Extract the (x, y) coordinate from the center of the cell holding the provided text.  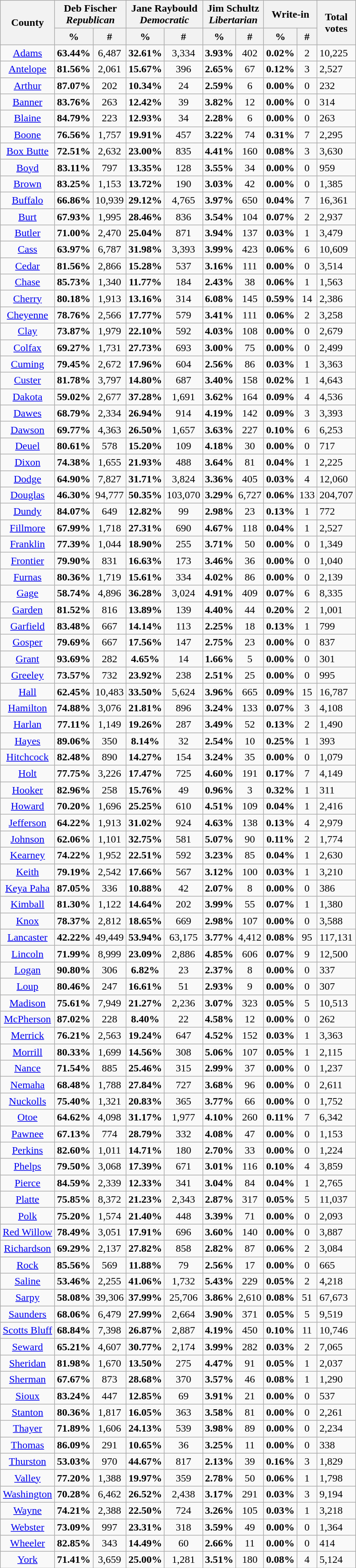
1,290 (336, 1380)
12,500 (336, 954)
4.08% (219, 1134)
2.87% (219, 1199)
154 (183, 757)
4.40% (219, 610)
158 (249, 380)
67.93% (74, 216)
3,210 (336, 872)
116 (249, 1167)
2,295 (336, 135)
3.01% (219, 1167)
3.96% (219, 691)
2,887 (183, 1330)
13.72% (145, 184)
457 (183, 135)
1,718 (109, 528)
Cuming (28, 364)
3,051 (109, 1232)
370 (183, 1380)
Otoe (28, 1117)
25,706 (183, 1298)
17.77% (145, 315)
8.14% (145, 741)
405 (249, 479)
914 (183, 413)
Blaine (28, 118)
19.91% (145, 135)
1,691 (183, 397)
Frontier (28, 561)
204,707 (336, 495)
797 (109, 167)
1,798 (336, 1478)
3.57% (219, 1380)
10 (249, 741)
687 (183, 380)
14.64% (145, 904)
2.13% (219, 1461)
1.66% (219, 659)
71.41% (74, 1560)
1,699 (109, 1052)
9,519 (336, 1314)
6,727 (249, 495)
255 (183, 544)
10,483 (109, 691)
152 (249, 1036)
315 (183, 1068)
79.69% (74, 642)
3.54% (219, 216)
Chase (28, 282)
4.60% (219, 774)
68.84% (74, 1330)
3.36% (219, 479)
0.25% (280, 741)
74.21% (74, 1510)
7,827 (109, 479)
21.81% (145, 708)
13.35% (145, 167)
Garfield (28, 626)
85.56% (74, 1265)
Arthur (28, 86)
3.94% (219, 233)
3.68% (219, 1085)
84.07% (74, 512)
Scotts Bluff (28, 1330)
858 (183, 1248)
Dawson (28, 429)
12.85% (145, 1396)
Lancaster (28, 937)
3.17% (219, 1494)
12.93% (145, 118)
20.83% (145, 1101)
County (28, 22)
2.99% (219, 1068)
23.31% (145, 1527)
86.09% (74, 1445)
71.00% (74, 233)
14.49% (145, 1543)
2,139 (336, 577)
39,306 (109, 1298)
223 (109, 118)
3,859 (336, 1167)
1,224 (336, 1150)
2,563 (109, 1036)
423 (249, 250)
79 (183, 1265)
19.24% (145, 1036)
11.77% (145, 282)
25.04% (145, 233)
8,999 (109, 954)
14.56% (145, 1052)
78.37% (74, 921)
227 (249, 429)
896 (183, 708)
1,101 (109, 839)
0.17% (280, 774)
3.03% (219, 184)
3.60% (219, 1232)
334 (183, 577)
Valley (28, 1478)
229 (249, 1281)
3.58% (219, 1412)
2,610 (249, 1298)
82.60% (74, 1150)
128 (183, 167)
7,949 (109, 1003)
4.91% (219, 593)
94,777 (109, 495)
35 (249, 757)
5.07% (219, 839)
650 (249, 200)
386 (336, 888)
610 (183, 806)
Hitchcock (28, 757)
71 (249, 1216)
Holt (28, 774)
3,659 (109, 1560)
323 (249, 1003)
837 (336, 642)
87 (249, 1248)
332 (183, 1134)
Pawnee (28, 1134)
2.75% (219, 642)
307 (336, 986)
Totalvotes (336, 22)
336 (109, 888)
75.40% (74, 1101)
2,470 (109, 233)
3.82% (219, 102)
Polk (28, 1216)
Kearney (28, 855)
16.63% (145, 561)
4,363 (109, 429)
1,817 (109, 1412)
26.52% (145, 1494)
21.40% (145, 1216)
995 (336, 675)
1,011 (109, 1150)
Write-in (290, 15)
Butler (28, 233)
52 (249, 724)
77.11% (74, 724)
53.03% (74, 1461)
46.30% (74, 495)
2.07% (219, 888)
26.94% (145, 413)
Stanton (28, 1412)
145 (249, 299)
6,253 (336, 429)
Red Willow (28, 1232)
693 (183, 348)
12.82% (145, 512)
6.08% (219, 299)
63.44% (74, 53)
4,098 (109, 1117)
3.64% (219, 462)
0.31% (280, 135)
2,937 (336, 216)
488 (183, 462)
2,115 (336, 1052)
2,137 (109, 1248)
28.46% (145, 216)
77.20% (74, 1478)
10.88% (145, 888)
Jefferson (28, 823)
44.67% (145, 1461)
83.24% (74, 1396)
19.26% (145, 724)
Sarpy (28, 1298)
90.80% (74, 970)
690 (183, 528)
58.74% (74, 593)
31.02% (145, 823)
Greeley (28, 675)
578 (109, 446)
80.18% (74, 299)
258 (109, 790)
8.40% (145, 1019)
Custer (28, 380)
108 (249, 331)
539 (183, 1429)
33 (249, 1150)
Clay (28, 331)
3.97% (219, 200)
55 (249, 904)
Richardson (28, 1248)
17 (249, 1265)
835 (183, 151)
160 (249, 151)
2,438 (183, 1494)
Fillmore (28, 528)
4.58% (219, 1019)
77.39% (74, 544)
2,664 (183, 1314)
18.65% (145, 921)
3.40% (219, 380)
14.27% (145, 757)
Jim SchultzLibertarian (233, 15)
1,490 (336, 724)
Deb FischerRepublican (90, 15)
0.59% (280, 299)
85.73% (74, 282)
2,093 (336, 1216)
308 (183, 1052)
2,886 (183, 954)
232 (336, 86)
1,079 (336, 757)
83.76% (74, 102)
72.51% (74, 151)
22.50% (145, 1510)
5,624 (183, 691)
Dodge (28, 479)
341 (183, 1183)
1,995 (109, 216)
37.28% (145, 397)
10,225 (336, 53)
1,952 (109, 855)
1,719 (109, 577)
343 (109, 1543)
3.55% (219, 167)
66.86% (74, 200)
173 (183, 561)
725 (183, 774)
27.84% (145, 1085)
2,234 (336, 1429)
647 (183, 1036)
Boyd (28, 167)
3.25% (219, 1445)
25 (249, 675)
12.42% (145, 102)
83.48% (74, 626)
38 (249, 282)
26.87% (145, 1330)
924 (183, 823)
63.97% (74, 250)
80.61% (74, 446)
142 (249, 413)
64.62% (74, 1117)
959 (336, 167)
Kimball (28, 904)
69.27% (74, 348)
113 (183, 626)
604 (183, 364)
337 (336, 970)
85 (249, 855)
90 (249, 839)
287 (183, 724)
Thomas (28, 1445)
238 (183, 675)
1,979 (109, 331)
69.77% (74, 429)
Boone (28, 135)
7,398 (109, 1330)
Keya Paha (28, 888)
1,574 (109, 1216)
Merrick (28, 1036)
67.13% (74, 1134)
59.02% (74, 397)
80.46% (74, 986)
31.98% (145, 250)
79.90% (74, 561)
Webster (28, 1527)
Dakota (28, 397)
649 (109, 512)
Wayne (28, 1510)
Deuel (28, 446)
37 (249, 1068)
Adams (28, 53)
2,979 (336, 823)
16,361 (336, 200)
69 (183, 1396)
3,076 (109, 708)
12.33% (145, 1183)
2,812 (109, 921)
67.99% (74, 528)
95 (307, 937)
2.43% (219, 282)
338 (336, 1445)
Saline (28, 1281)
1,044 (109, 544)
66 (249, 1101)
17.96% (145, 364)
Knox (28, 921)
Antelope (28, 69)
13.16% (145, 299)
1,149 (109, 724)
Thayer (28, 1429)
70.20% (74, 806)
2.82% (219, 1248)
Washington (28, 1494)
Colfax (28, 348)
11.88% (145, 1265)
96 (249, 1085)
396 (183, 69)
16.61% (145, 986)
Morrill (28, 1052)
25.25% (145, 806)
63,175 (183, 937)
3.86% (219, 1298)
73.87% (74, 331)
10,609 (336, 250)
184 (183, 282)
301 (336, 659)
18 (249, 626)
831 (109, 561)
Thurston (28, 1461)
15 (307, 691)
4.63% (219, 823)
1,237 (336, 1068)
76.21% (74, 1036)
31.71% (145, 479)
Lincoln (28, 954)
23.09% (145, 954)
50.35% (145, 495)
696 (183, 1232)
3,479 (336, 233)
1,670 (109, 1363)
3.62% (219, 397)
15.61% (145, 577)
3,824 (183, 479)
2.70% (219, 1150)
4,412 (249, 937)
79.50% (74, 1167)
2.65% (219, 69)
569 (109, 1265)
0.16% (280, 1461)
4,643 (336, 380)
1,696 (109, 806)
42.22% (74, 937)
22 (183, 1019)
Brown (28, 184)
24 (183, 86)
Johnson (28, 839)
73.57% (74, 675)
Nemaha (28, 1085)
4,896 (109, 593)
27.73% (145, 348)
1,788 (109, 1085)
799 (336, 626)
4.18% (219, 446)
Logan (28, 970)
68.48% (74, 1085)
0.96% (219, 790)
873 (109, 1380)
16.05% (145, 1412)
53.94% (145, 937)
1,380 (336, 904)
5.06% (219, 1052)
4,149 (336, 774)
1,040 (336, 561)
359 (183, 1478)
84.79% (74, 118)
3.22% (219, 135)
2,334 (109, 413)
2.78% (219, 1478)
71.54% (74, 1068)
Burt (28, 216)
3.49% (219, 724)
17.66% (145, 872)
21 (249, 1396)
4.67% (219, 528)
7,065 (336, 1347)
26.50% (145, 429)
885 (109, 1068)
606 (249, 954)
350 (109, 741)
103,070 (183, 495)
31.17% (145, 1117)
3.00% (219, 348)
10.65% (145, 1445)
83.25% (74, 184)
2,037 (336, 1363)
311 (336, 790)
772 (336, 512)
4.10% (219, 1117)
53.46% (74, 1281)
2,061 (109, 69)
1,388 (109, 1478)
84 (249, 1183)
365 (183, 1101)
4.03% (219, 331)
87.02% (74, 1019)
2,174 (183, 1347)
2,611 (336, 1085)
836 (183, 216)
Wheeler (28, 1543)
2.37% (219, 970)
671 (183, 1167)
16,787 (336, 691)
4.02% (219, 577)
81.30% (74, 904)
4,607 (109, 1347)
2,343 (183, 1199)
3.12% (219, 872)
49,449 (109, 937)
29.12% (145, 200)
317 (249, 1199)
Platte (28, 1199)
70.28% (74, 1494)
75.85% (74, 1199)
3.26% (219, 1510)
Harlan (28, 724)
64.90% (74, 479)
Madison (28, 1003)
17.91% (145, 1232)
3.98% (219, 1429)
28.79% (145, 1134)
York (28, 1560)
87.07% (74, 86)
74.38% (74, 462)
164 (249, 397)
2.54% (219, 741)
1,364 (336, 1527)
Perkins (28, 1150)
2,236 (183, 1003)
17.56% (145, 642)
414 (336, 1543)
Nuckolls (28, 1101)
17.39% (145, 1167)
4.41% (219, 151)
318 (183, 1527)
10,746 (336, 1330)
1,657 (183, 429)
9,194 (336, 1494)
McPherson (28, 1019)
1,732 (183, 1281)
1,655 (109, 462)
1,757 (109, 135)
2,388 (109, 1510)
3.91% (219, 1396)
78.76% (74, 315)
64.22% (74, 823)
15.67% (145, 69)
402 (249, 53)
3.04% (219, 1183)
260 (249, 1117)
3,258 (336, 315)
81.98% (74, 1363)
27.99% (145, 1314)
Banner (28, 102)
817 (183, 1461)
Sheridan (28, 1363)
69.29% (74, 1248)
3,218 (336, 1510)
3.41% (219, 315)
1,001 (336, 610)
4.51% (219, 806)
3.93% (219, 53)
147 (183, 642)
3.23% (219, 855)
2.93% (219, 986)
6,342 (336, 1117)
140 (249, 1232)
71.99% (74, 954)
2,542 (109, 872)
28.68% (145, 1380)
306 (109, 970)
6,462 (109, 1494)
22.10% (145, 331)
Gage (28, 593)
2,672 (109, 364)
13.50% (145, 1363)
2.66% (219, 1543)
816 (109, 610)
67,673 (336, 1298)
Furnas (28, 577)
6.82% (145, 970)
82.48% (74, 757)
Grant (28, 659)
228 (109, 1019)
6,479 (109, 1314)
871 (183, 233)
0.12% (280, 69)
11,037 (336, 1199)
3,068 (109, 1167)
3.90% (219, 1314)
67 (249, 69)
3,084 (336, 1248)
82.96% (74, 790)
89 (249, 1429)
15.20% (145, 446)
997 (109, 1527)
448 (183, 1216)
83.11% (74, 167)
262 (336, 1019)
1,731 (109, 348)
3,630 (336, 151)
74 (249, 135)
100 (249, 872)
138 (249, 823)
104 (249, 216)
581 (183, 839)
4,218 (336, 1281)
Jane RaybouldDemocratic (164, 15)
567 (183, 872)
68.06% (74, 1314)
4.85% (219, 954)
105 (249, 1510)
717 (336, 446)
Hayes (28, 741)
1,122 (109, 904)
137 (249, 233)
27.82% (145, 1248)
91 (249, 1363)
3.59% (219, 1527)
Sioux (28, 1396)
3.51% (219, 1560)
3,334 (183, 53)
1,606 (109, 1429)
450 (249, 1330)
669 (183, 921)
30.77% (145, 1347)
2,679 (336, 331)
8,335 (336, 593)
21.27% (145, 1003)
Buffalo (28, 200)
10.34% (145, 86)
33.50% (145, 691)
74.88% (74, 708)
890 (109, 757)
1,340 (109, 282)
1,563 (336, 282)
62.45% (74, 691)
71.89% (74, 1429)
3.46% (219, 561)
99 (183, 512)
Hooker (28, 790)
58.08% (74, 1298)
Cass (28, 250)
275 (183, 1363)
79.19% (74, 872)
13.89% (145, 610)
2,866 (109, 266)
73.09% (74, 1527)
5.43% (219, 1281)
2,765 (336, 1183)
89.06% (74, 741)
32 (183, 741)
Hall (28, 691)
75 (249, 348)
37.99% (145, 1298)
2,566 (109, 315)
3.29% (219, 495)
Phelps (28, 1167)
23.92% (145, 675)
2.28% (219, 118)
Nance (28, 1068)
1,977 (183, 1117)
81.78% (74, 380)
Douglas (28, 495)
3,226 (109, 774)
87.05% (74, 888)
21.93% (145, 462)
4.65% (145, 659)
21.23% (145, 1199)
363 (183, 1412)
30 (249, 446)
82.85% (74, 1543)
Cedar (28, 266)
25.00% (145, 1560)
970 (109, 1461)
2,416 (336, 806)
4,536 (336, 397)
3.63% (219, 429)
76.56% (74, 135)
3.07% (219, 1003)
Dixon (28, 462)
8,372 (109, 1199)
727 (183, 1085)
Franklin (28, 544)
139 (183, 610)
19.97% (145, 1478)
15.28% (145, 266)
247 (109, 986)
14.80% (145, 380)
Pierce (28, 1183)
44 (249, 610)
2,386 (336, 299)
724 (183, 1510)
17.47% (145, 774)
774 (109, 1134)
75.20% (74, 1216)
4.47% (219, 1363)
1,281 (183, 1560)
67.67% (74, 1380)
1,349 (336, 544)
3,797 (109, 380)
10,513 (336, 1003)
10,939 (109, 200)
27.31% (145, 528)
1,752 (336, 1101)
79.45% (74, 364)
Garden (28, 610)
190 (183, 184)
3,588 (336, 921)
Hamilton (28, 708)
23.00% (145, 151)
0.20% (280, 610)
2,499 (336, 348)
Seward (28, 1347)
3,514 (336, 266)
68.79% (74, 413)
2,261 (336, 1412)
1,774 (336, 839)
41.06% (145, 1281)
6,787 (109, 250)
Cherry (28, 299)
74.22% (74, 855)
93.69% (74, 659)
77.75% (74, 774)
2.51% (219, 675)
579 (183, 315)
Dawes (28, 413)
47 (249, 1134)
14.14% (145, 626)
Keith (28, 872)
409 (249, 593)
12,060 (336, 479)
2,339 (109, 1183)
447 (109, 1396)
Box Butte (28, 151)
371 (249, 1314)
2,677 (109, 397)
117,131 (336, 937)
4,765 (183, 200)
46 (249, 1380)
Gosper (28, 642)
80.33% (74, 1052)
4,108 (336, 708)
22.51% (145, 855)
84.59% (74, 1183)
62.06% (74, 839)
65.21% (74, 1347)
60 (183, 1543)
Cheyenne (28, 315)
5,124 (336, 1560)
1,385 (336, 184)
Dundy (28, 512)
1,829 (336, 1461)
Rock (28, 1265)
2.59% (219, 86)
2,225 (336, 462)
81.52% (74, 610)
6,487 (109, 53)
2.25% (219, 626)
3,887 (336, 1232)
1,321 (109, 1101)
2,255 (109, 1281)
0.32% (280, 790)
3.39% (219, 1216)
32.61% (145, 53)
4.52% (219, 1036)
14.71% (145, 1150)
3.71% (219, 544)
15.76% (145, 790)
24.13% (145, 1429)
Howard (28, 806)
75.61% (74, 1003)
2,632 (109, 151)
732 (109, 675)
191 (249, 774)
3,024 (183, 593)
32.75% (145, 839)
36.28% (145, 593)
Saunders (28, 1314)
Loup (28, 986)
3.16% (219, 266)
Sherman (28, 1380)
78.49% (74, 1232)
18.90% (145, 544)
2,630 (336, 855)
393 (336, 741)
25.46% (145, 1068)
118 (249, 528)
